Scan for the cell matching the given text and deliver its [x, y] coordinate at center. 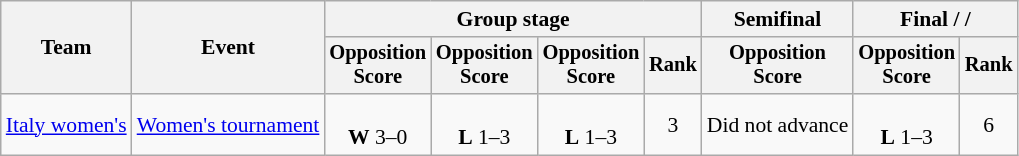
6 [989, 124]
Italy women's [66, 124]
Event [228, 48]
Women's tournament [228, 124]
3 [673, 124]
Team [66, 48]
Group stage [512, 19]
Final / / [935, 19]
W 3–0 [378, 124]
Semifinal [778, 19]
Did not advance [778, 124]
